Return the [x, y] coordinate for the center point of the cell that contains the specified text.  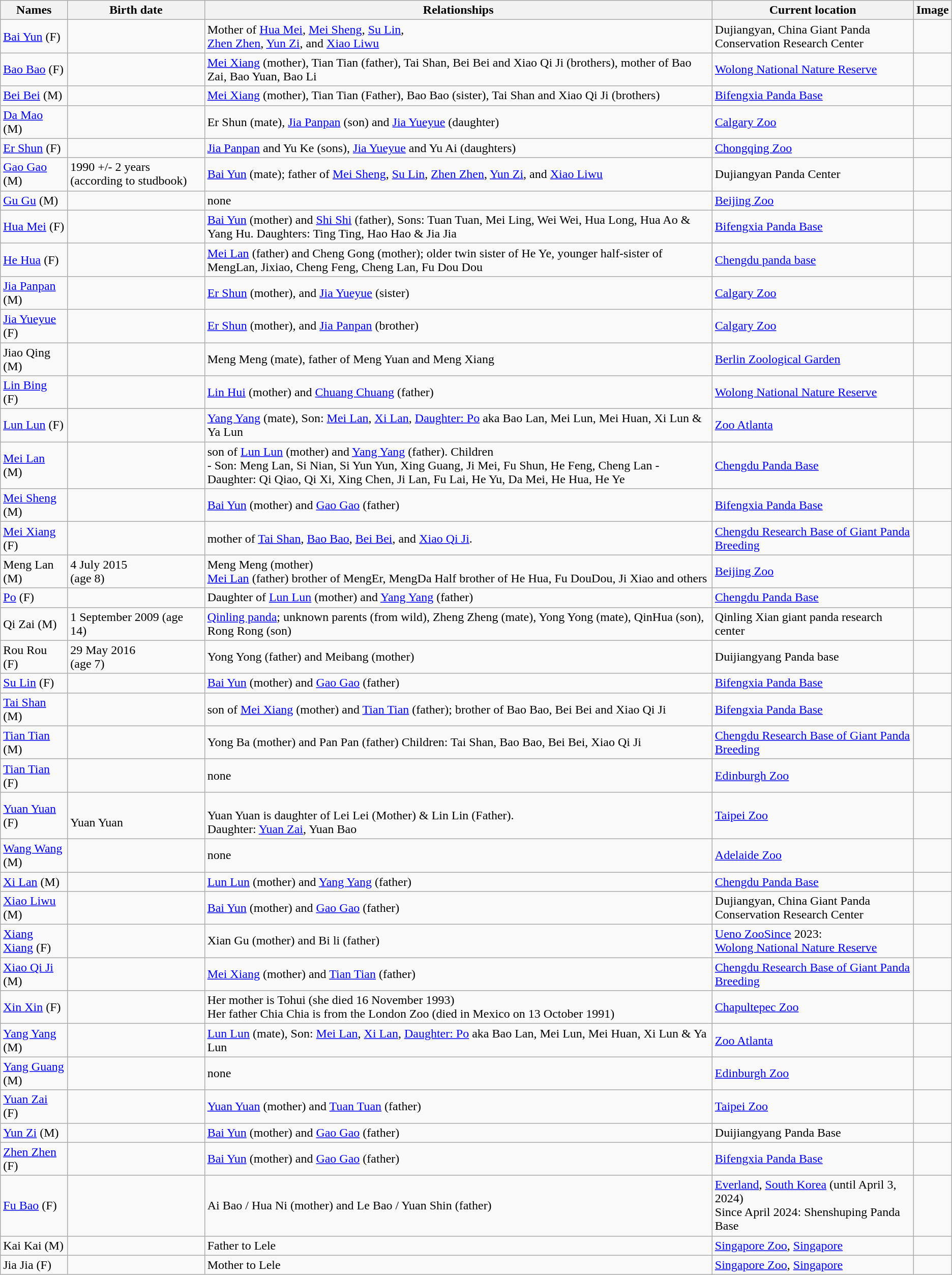
Yuan Yuan (mother) and Tuan Tuan (father) [458, 1107]
Bai Yun (mate); father of Mei Sheng, Su Lin, Zhen Zhen, Yun Zi, and Xiao Liwu [458, 174]
Yuan Yuan is daughter of Lei Lei (Mother) & Lin Lin (Father).Daughter: Yuan Zai, Yuan Bao [458, 815]
Yang Yang (mate), Son: Mei Lan, Xi Lan, Daughter: Po aka Bao Lan, Mei Lun, Mei Huan, Xi Lun & Ya Lun [458, 425]
Er Shun (F) [34, 148]
Po (F) [34, 598]
Mother to Lele [458, 1265]
Birth date [136, 10]
Mei Xiang (mother) and Tian Tian (father) [458, 974]
29 May 2016(age 7) [136, 657]
Jia Yueyue (F) [34, 325]
Duijiangyang Panda Base [813, 1133]
Da Mao (M) [34, 122]
Ueno ZooSince 2023:Wolong National Nature Reserve [813, 941]
Hua Mei (F) [34, 227]
Xin Xin (F) [34, 1007]
Fu Bao (F) [34, 1205]
Er Shun (mother), and Jia Panpan (brother) [458, 325]
Yuan Yuan [136, 815]
Yun Zi (M) [34, 1133]
Mei Lan (M) [34, 465]
Names [34, 10]
Jia Jia (F) [34, 1265]
Bai Yun (mother) and Shi Shi (father), Sons: Tuan Tuan, Mei Ling, Wei Wei, Hua Long, Hua Ao & Yang Hu. Daughters: Ting Ting, Hao Hao & Jia Jia [458, 227]
Lun Lun (mother) and Yang Yang (father) [458, 881]
Her mother is Tohui (she died 16 November 1993) Her father Chia Chia is from the London Zoo (died in Mexico on 13 October 1991) [458, 1007]
Tian Tian (M) [34, 743]
Adelaide Zoo [813, 855]
Su Lin (F) [34, 683]
Mei Xiang (mother), Tian Tian (Father), Bao Bao (sister), Tai Shan and Xiao Qi Ji (brothers) [458, 96]
1 September 2009 (age 14) [136, 624]
Xi Lan (M) [34, 881]
Zhen Zhen (F) [34, 1159]
Tian Tian (F) [34, 775]
Jia Panpan and Yu Ke (sons), Jia Yueyue and Yu Ai (daughters) [458, 148]
Yong Yong (father) and Meibang (mother) [458, 657]
Wang Wang (M) [34, 855]
He Hua (F) [34, 259]
Mei Sheng (M) [34, 506]
Daughter of Lun Lun (mother) and Yang Yang (father) [458, 598]
Kai Kai (M) [34, 1246]
Bei Bei (M) [34, 96]
Lin Bing (F) [34, 393]
Jia Panpan (M) [34, 293]
Current location [813, 10]
Mei Xiang (mother), Tian Tian (father), Tai Shan, Bei Bei and Xiao Qi Ji (brothers), mother of Bao Zai, Bao Yuan, Bao Li [458, 69]
Relationships [458, 10]
Lun Lun (mate), Son: Mei Lan, Xi Lan, Daughter: Po aka Bao Lan, Mei Lun, Mei Huan, Xi Lun & Ya Lun [458, 1041]
Lun Lun (F) [34, 425]
Qinling Xian giant panda research center [813, 624]
Xiao Qi Ji (M) [34, 974]
Meng Meng (mother)Mei Lan (father) brother of MengEr, MengDa Half brother of He Hua, Fu DouDou, Ji Xiao and others [458, 572]
Mei Xiang (F) [34, 538]
Yang Guang (M) [34, 1073]
Meng Lan (M) [34, 572]
Qi Zai (M) [34, 624]
Yuan Yuan (F) [34, 815]
Chongqing Zoo [813, 148]
Tai Shan (M) [34, 709]
Gu Gu (M) [34, 200]
Jiao Qing (M) [34, 359]
Er Shun (mother), and Jia Yueyue (sister) [458, 293]
Xian Gu (mother) and Bi li (father) [458, 941]
Mother of Hua Mei, Mei Sheng, Su Lin, Zhen Zhen, Yun Zi, and Xiao Liwu [458, 37]
mother of Tai Shan, Bao Bao, Bei Bei, and Xiao Qi Ji. [458, 538]
Bai Yun (F) [34, 37]
Father to Lele [458, 1246]
Xiang Xiang (F) [34, 941]
Lin Hui (mother) and Chuang Chuang (father) [458, 393]
Qinling panda; unknown parents (from wild), Zheng Zheng (mate), Yong Yong (mate), QinHua (son), Rong Rong (son) [458, 624]
son of Mei Xiang (mother) and Tian Tian (father); brother of Bao Bao, Bei Bei and Xiao Qi Ji [458, 709]
Dujiangyan Panda Center [813, 174]
Yong Ba (mother) and Pan Pan (father) Children: Tai Shan, Bao Bao, Bei Bei, Xiao Qi Ji [458, 743]
Meng Meng (mate), father of Meng Yuan and Meng Xiang [458, 359]
Gao Gao (M) [34, 174]
Chengdu panda base [813, 259]
Yuan Zai (F) [34, 1107]
4 July 2015(age 8) [136, 572]
Rou Rou (F) [34, 657]
Mei Lan (father) and Cheng Gong (mother); older twin sister of He Ye, younger half-sister of MengLan, Jixiao, Cheng Feng, Cheng Lan, Fu Dou Dou [458, 259]
1990 +/- 2 years (according to studbook) [136, 174]
Xiao Liwu (M) [34, 908]
Chapultepec Zoo [813, 1007]
Yang Yang (M) [34, 1041]
Ai Bao / Hua Ni (mother) and Le Bao / Yuan Shin (father) [458, 1205]
Er Shun (mate), Jia Panpan (son) and Jia Yueyue (daughter) [458, 122]
Berlin Zoological Garden [813, 359]
Image [933, 10]
Bao Bao (F) [34, 69]
Duijiangyang Panda base [813, 657]
Everland, South Korea (until April 3, 2024) Since April 2024: Shenshuping Panda Base [813, 1205]
